Identify which cell holds the provided text, then report its (X, Y) central coordinate. 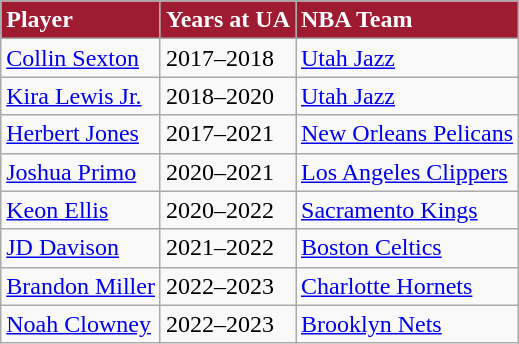
Noah Clowney (81, 324)
2020–2021 (228, 172)
Brandon Miller (81, 286)
Player (81, 20)
2018–2020 (228, 96)
Joshua Primo (81, 172)
New Orleans Pelicans (408, 134)
Los Angeles Clippers (408, 172)
JD Davison (81, 248)
Kira Lewis Jr. (81, 96)
Collin Sexton (81, 58)
Boston Celtics (408, 248)
NBA Team (408, 20)
2017–2021 (228, 134)
2017–2018 (228, 58)
Keon Ellis (81, 210)
2020–2022 (228, 210)
Years at UA (228, 20)
Sacramento Kings (408, 210)
Charlotte Hornets (408, 286)
Herbert Jones (81, 134)
Brooklyn Nets (408, 324)
2021–2022 (228, 248)
